Scan for the cell matching the given text and deliver its [x, y] coordinate at center. 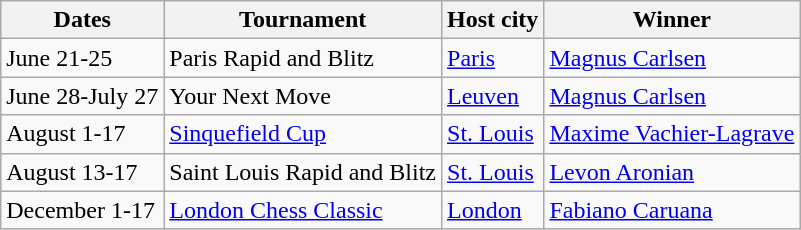
June 21-25 [82, 58]
June 28-July 27 [82, 96]
Your Next Move [303, 96]
Fabiano Caruana [672, 210]
London Chess Classic [303, 210]
Winner [672, 20]
August 13-17 [82, 172]
Sinquefield Cup [303, 134]
Paris Rapid and Blitz [303, 58]
Paris [493, 58]
Saint Louis Rapid and Blitz [303, 172]
Dates [82, 20]
Host city [493, 20]
Tournament [303, 20]
London [493, 210]
December 1-17 [82, 210]
August 1-17 [82, 134]
Leuven [493, 96]
Maxime Vachier-Lagrave [672, 134]
Levon Aronian [672, 172]
